Scan for the cell matching the given text and deliver its [x, y] coordinate at center. 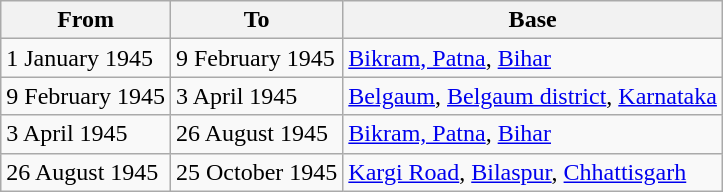
To [256, 20]
Base [533, 20]
From [86, 20]
Belgaum, Belgaum district, Karnataka [533, 96]
25 October 1945 [256, 172]
Kargi Road, Bilaspur, Chhattisgarh [533, 172]
1 January 1945 [86, 58]
